Identify which cell holds the provided text, then report its [x, y] central coordinate. 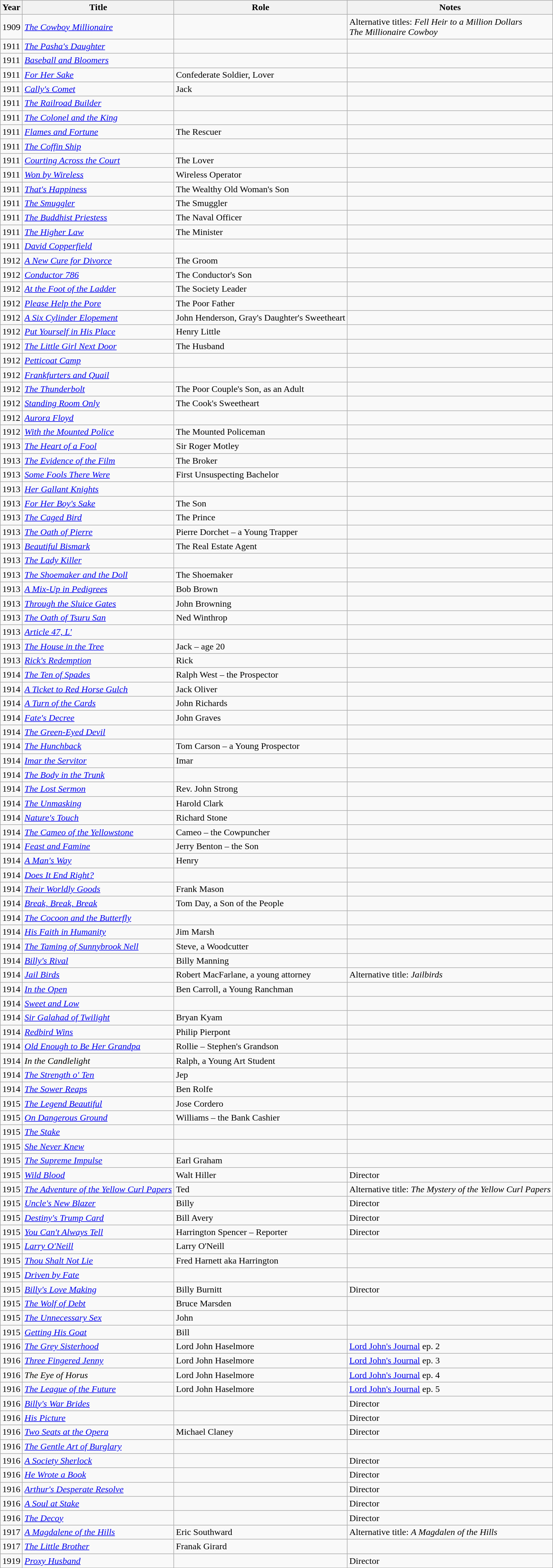
Richard Stone [261, 818]
Harold Clark [261, 803]
Ben Carroll, a Young Ranchman [261, 989]
Put Yourself in His Place [98, 332]
A Man's Way [98, 860]
The Legend Beautiful [98, 1103]
The Heart of a Fool [98, 446]
The Cameo of the Yellowstone [98, 832]
The Cocoon and the Butterfly [98, 918]
Old Enough to Be Her Grandpa [98, 1046]
John [261, 1318]
A Society Sherlock [98, 1461]
Jose Cordero [261, 1103]
A Mix-Up in Pedigrees [98, 589]
Proxy Husband [98, 1560]
The Pasha's Daughter [98, 46]
Ted [261, 1189]
Cally's Comet [98, 89]
Please Help the Pore [98, 303]
The Gentle Art of Burglary [98, 1446]
The Stake [98, 1132]
Sweet and Low [98, 1003]
The Unmasking [98, 803]
At the Foot of the Ladder [98, 289]
Steve, a Woodcutter [261, 946]
Bill Avery [261, 1218]
Jack Oliver [261, 689]
Philip Pierpont [261, 1032]
First Unsuspecting Bachelor [261, 475]
Rick's Redemption [98, 661]
The Poor Couple's Son, as an Adult [261, 389]
The Taming of Sunnybrook Nell [98, 946]
The Wealthy Old Woman's Son [261, 189]
His Picture [98, 1418]
The Groom [261, 261]
Title [98, 8]
The Society Leader [261, 289]
The Buddhist Priestess [98, 218]
The Unnecessary Sex [98, 1318]
A Soul at Stake [98, 1503]
The Caged Bird [98, 518]
The Thunderbolt [98, 389]
The Poor Father [261, 303]
The Lost Sermon [98, 789]
The Son [261, 503]
Pierre Dorchet – a Young Trapper [261, 532]
The Lady Killer [98, 560]
Bryan Kyam [261, 1018]
Billy Burnitt [261, 1289]
Two Seats at the Opera [98, 1432]
A Ticket to Red Horse Gulch [98, 689]
Petticoat Camp [98, 360]
The Grey Sisterhood [98, 1347]
Thou Shalt Not Lie [98, 1261]
The Oath of Pierre [98, 532]
Fate's Decree [98, 718]
The Adventure of the Yellow Curl Papers [98, 1189]
Lord John's Journal ep. 3 [450, 1361]
David Copperfield [98, 246]
Lord John's Journal ep. 5 [450, 1389]
In the Open [98, 989]
Standing Room Only [98, 403]
Robert MacFarlane, a young attorney [261, 975]
Franak Girard [261, 1546]
You Can't Always Tell [98, 1232]
The Minister [261, 232]
The Green-Eyed Devil [98, 732]
The Mounted Policeman [261, 432]
The League of the Future [98, 1389]
Some Fools There Were [98, 475]
Bruce Marsden [261, 1303]
Baseball and Bloomers [98, 60]
Cameo – the Cowpuncher [261, 832]
Imar [261, 761]
Driven by Fate [98, 1275]
Jail Birds [98, 975]
Getting His Goat [98, 1332]
Jep [261, 1075]
The Supreme Impulse [98, 1161]
The Shoemaker [261, 575]
Frank Mason [261, 889]
Break, Break, Break [98, 904]
Ben Rolfe [261, 1089]
Bob Brown [261, 589]
Ned Winthrop [261, 618]
A Turn of the Cards [98, 703]
Destiny's Trump Card [98, 1218]
Earl Graham [261, 1161]
The Decoy [98, 1518]
He Wrote a Book [98, 1475]
The Ten of Spades [98, 675]
Lord John's Journal ep. 4 [450, 1375]
The House in the Tree [98, 646]
Sir Galahad of Twilight [98, 1018]
The Hunchback [98, 746]
With the Mounted Police [98, 432]
The Prince [261, 518]
John Henderson, Gray's Daughter's Sweetheart [261, 318]
She Never Knew [98, 1146]
Alternative titles: Fell Heir to a Million DollarsThe Millionaire Cowboy [450, 27]
Frankfurters and Quail [98, 375]
On Dangerous Ground [98, 1118]
The Broker [261, 461]
Fred Harnett aka Harrington [261, 1261]
The Husband [261, 346]
Sir Roger Motley [261, 446]
The Cook's Sweetheart [261, 403]
Ralph West – the Prospector [261, 675]
His Faith in Humanity [98, 932]
John Graves [261, 718]
Aurora Floyd [98, 418]
John Browning [261, 603]
For Her Boy's Sake [98, 503]
1919 [11, 1560]
Year [11, 8]
Does It End Right? [98, 875]
Billy [261, 1203]
Williams – the Bank Cashier [261, 1118]
A New Cure for Divorce [98, 261]
Alternative title: A Magdalen of the Hills [450, 1532]
The Shoemaker and the Doll [98, 575]
Henry Little [261, 332]
Rollie – Stephen's Grandson [261, 1046]
Alternative title: Jailbirds [450, 975]
The Real Estate Agent [261, 546]
Through the Sluice Gates [98, 603]
Won by Wireless [98, 175]
The Railroad Builder [98, 103]
The Lover [261, 160]
Beautiful Bismark [98, 546]
A Magdalene of the Hills [98, 1532]
Walt Hiller [261, 1175]
The Body in the Trunk [98, 775]
The Wolf of Debt [98, 1303]
The Rescuer [261, 132]
In the Candlelight [98, 1060]
The Strength o' Ten [98, 1075]
Henry [261, 860]
Their Worldly Goods [98, 889]
Jerry Benton – the Son [261, 846]
Lord John's Journal ep. 2 [450, 1347]
Confederate Soldier, Lover [261, 75]
Flames and Fortune [98, 132]
Notes [450, 8]
Nature's Touch [98, 818]
Courting Across the Court [98, 160]
For Her Sake [98, 75]
Imar the Servitor [98, 761]
Wild Blood [98, 1175]
Billy's Rival [98, 961]
The Colonel and the King [98, 117]
Billy Manning [261, 961]
Ralph, a Young Art Student [261, 1060]
Harrington Spencer – Reporter [261, 1232]
Billy's War Brides [98, 1404]
The Coffin Ship [98, 146]
1909 [11, 27]
Uncle's New Blazer [98, 1203]
Feast and Famine [98, 846]
The Oath of Tsuru San [98, 618]
The Evidence of the Film [98, 461]
Bill [261, 1332]
Jack [261, 89]
Eric Southward [261, 1532]
Arthur's Desperate Resolve [98, 1489]
Alternative title: The Mystery of the Yellow Curl Papers [450, 1189]
The Eye of Horus [98, 1375]
That's Happiness [98, 189]
The Higher Law [98, 232]
Three Fingered Jenny [98, 1361]
The Conductor's Son [261, 275]
John Richards [261, 703]
Her Gallant Knights [98, 489]
Jack – age 20 [261, 646]
Redbird Wins [98, 1032]
Tom Carson – a Young Prospector [261, 746]
Role [261, 8]
The Little Brother [98, 1546]
Article 47, L' [98, 632]
A Six Cylinder Elopement [98, 318]
Tom Day, a Son of the People [261, 904]
Rev. John Strong [261, 789]
Rick [261, 661]
Michael Claney [261, 1432]
Wireless Operator [261, 175]
The Cowboy Millionaire [98, 27]
Jim Marsh [261, 932]
The Little Girl Next Door [98, 346]
The Naval Officer [261, 218]
The Sower Reaps [98, 1089]
Billy's Love Making [98, 1289]
Conductor 786 [98, 275]
